From the cell containing the given text, extract its center point as [X, Y] coordinate. 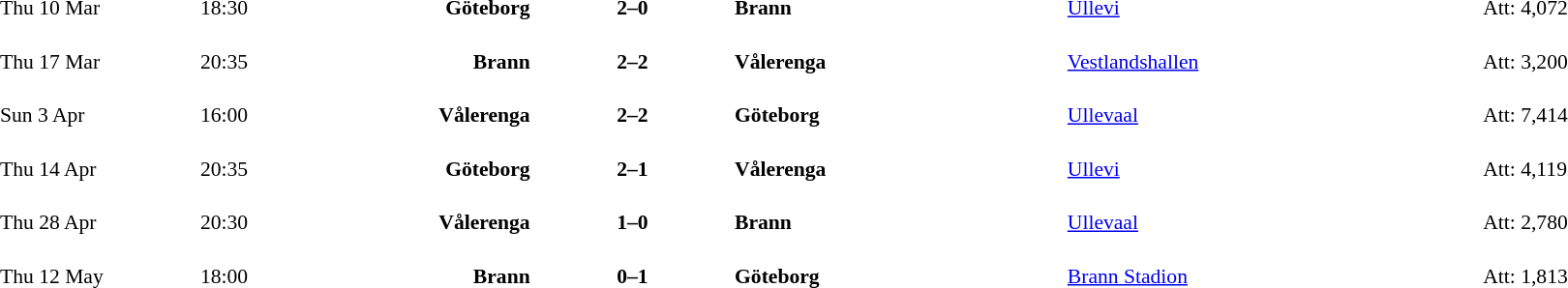
1–0 [633, 210]
2–1 [633, 157]
20:30 [281, 210]
16:00 [281, 103]
Vestlandshallen [1273, 49]
Ullevi [1273, 157]
